Capture the cell that displays the provided text and extract its (X, Y) central coordinate. 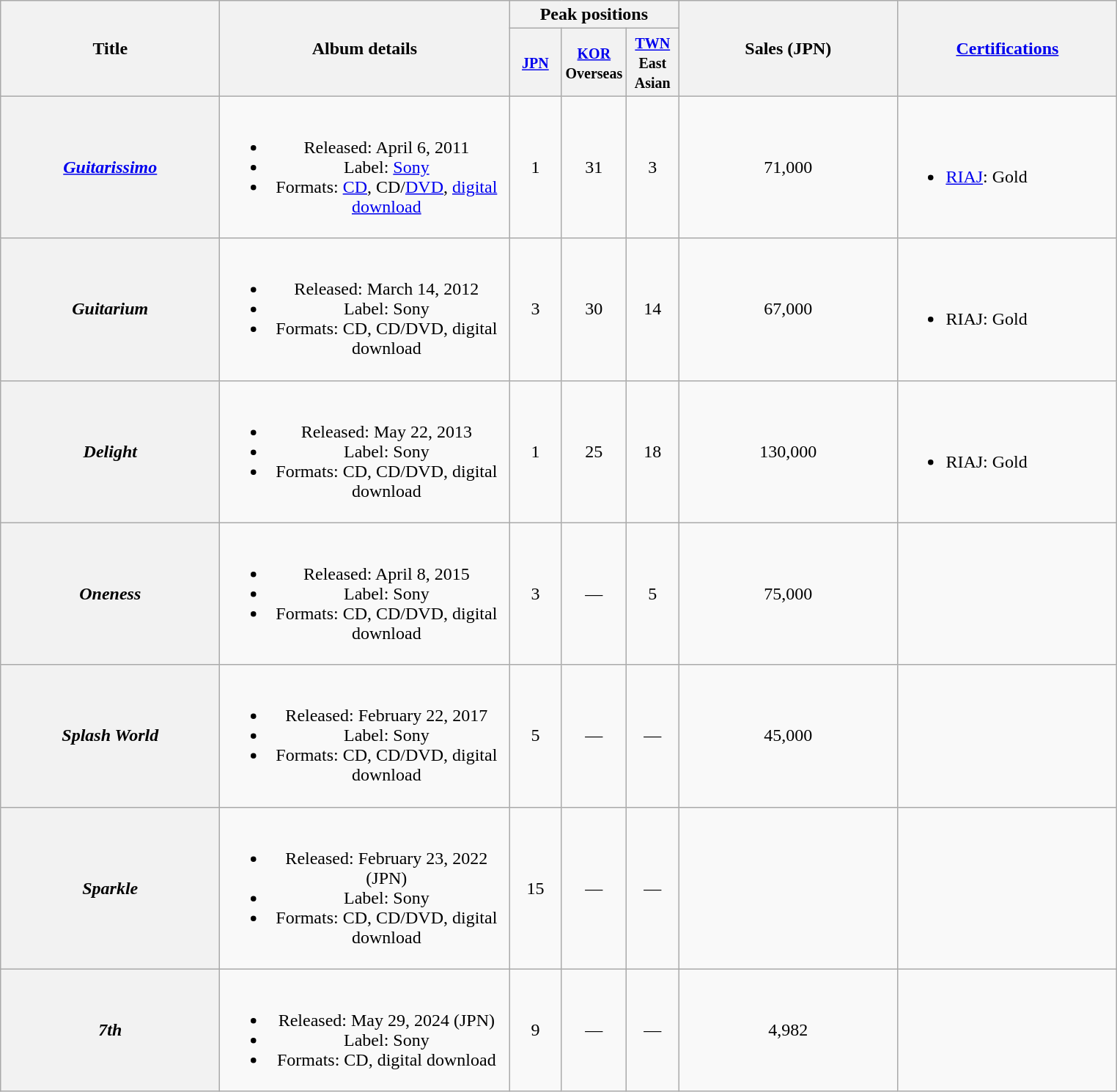
Released: May 29, 2024 (JPN)Label: SonyFormats: CD, digital download (365, 1030)
7th (110, 1030)
Released: May 22, 2013 Label: SonyFormats: CD, CD/DVD, digital download (365, 451)
45,000 (789, 736)
9 (535, 1030)
15 (535, 888)
4,982 (789, 1030)
Released: March 14, 2012 Label: SonyFormats: CD, CD/DVD, digital download (365, 309)
Guitarium (110, 309)
Released: April 8, 2015 Label: SonyFormats: CD, CD/DVD, digital download (365, 594)
Peak positions (594, 15)
Certifications (1007, 48)
Splash World (110, 736)
14 (652, 309)
Delight (110, 451)
Album details (365, 48)
Sales (JPN) (789, 48)
25 (594, 451)
18 (652, 451)
Released: February 22, 2017 Label: SonyFormats: CD, CD/DVD, digital download (365, 736)
67,000 (789, 309)
31 (594, 167)
JPN (535, 62)
75,000 (789, 594)
30 (594, 309)
Oneness (110, 594)
Sparkle (110, 888)
Released: February 23, 2022 (JPN)Label: SonyFormats: CD, CD/DVD, digital download (365, 888)
TWN East Asian (652, 62)
KOROverseas (594, 62)
Title (110, 48)
71,000 (789, 167)
130,000 (789, 451)
Released: April 6, 2011 Label: SonyFormats: CD, CD/DVD, digital download (365, 167)
Guitarissimo (110, 167)
